Search for the cell housing the specified text and yield its [x, y] center coordinate. 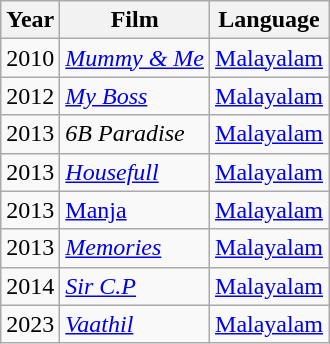
6B Paradise [135, 134]
My Boss [135, 96]
Manja [135, 210]
2010 [30, 58]
Film [135, 20]
2023 [30, 324]
Housefull [135, 172]
Mummy & Me [135, 58]
2012 [30, 96]
Vaathil [135, 324]
2014 [30, 286]
Year [30, 20]
Sir C.P [135, 286]
Memories [135, 248]
Language [270, 20]
